Output the (x, y) coordinate of the center of the cell containing the given text.  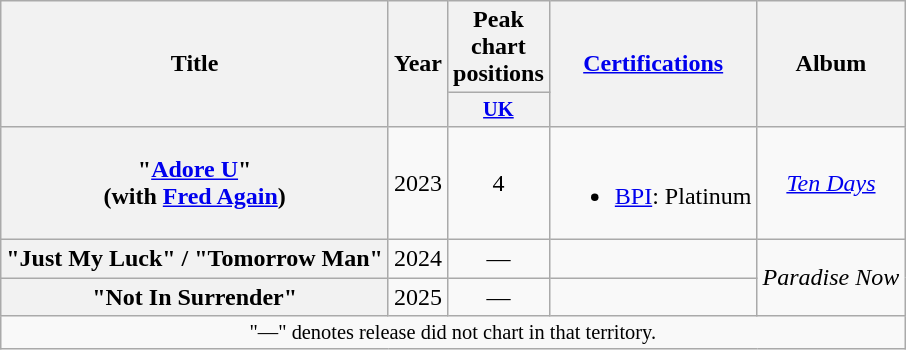
Ten Days (831, 182)
Title (195, 64)
Paradise Now (831, 278)
"Adore U"(with Fred Again) (195, 182)
4 (499, 182)
"Just My Luck" / "Tomorrow Man" (195, 259)
Album (831, 64)
2025 (418, 297)
Year (418, 64)
Certifications (653, 64)
"—" denotes release did not chart in that territory. (453, 333)
2024 (418, 259)
"Not In Surrender" (195, 297)
UK (499, 110)
Peak chart positions (499, 47)
BPI: Platinum (653, 182)
2023 (418, 182)
